Scan for the cell matching the given text and deliver its (x, y) coordinate at center. 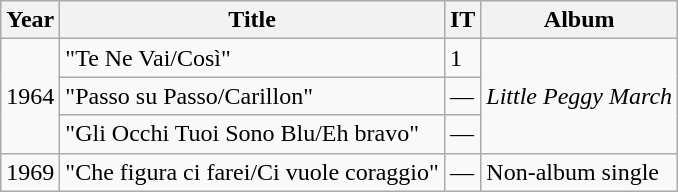
IT (462, 20)
1969 (30, 172)
Year (30, 20)
"Passo su Passo/Carillon" (252, 96)
Little Peggy March (580, 96)
Non-album single (580, 172)
1964 (30, 96)
"Gli Occhi Tuoi Sono Blu/Eh bravo" (252, 134)
"Che figura ci farei/Ci vuole coraggio" (252, 172)
1 (462, 58)
"Te Ne Vai/Così" (252, 58)
Title (252, 20)
Album (580, 20)
